Return the [X, Y] coordinate for the center point of the cell that contains the specified text.  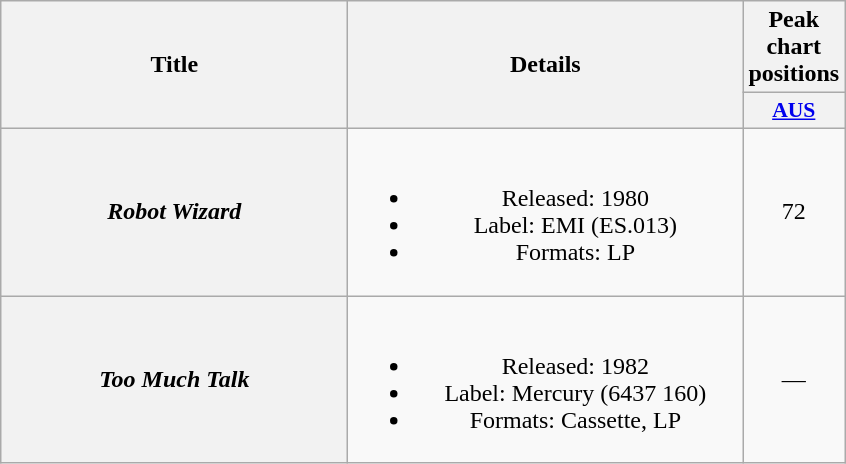
72 [794, 212]
Released: 1982Label: Mercury (6437 160)Formats: Cassette, LP [546, 380]
Peak chart positions [794, 47]
Robot Wizard [174, 212]
— [794, 380]
Details [546, 65]
AUS [794, 111]
Too Much Talk [174, 380]
Title [174, 65]
Released: 1980Label: EMI (ES.013)Formats: LP [546, 212]
